Detect which cell encompasses the target text, then output its [x, y] center coordinate. 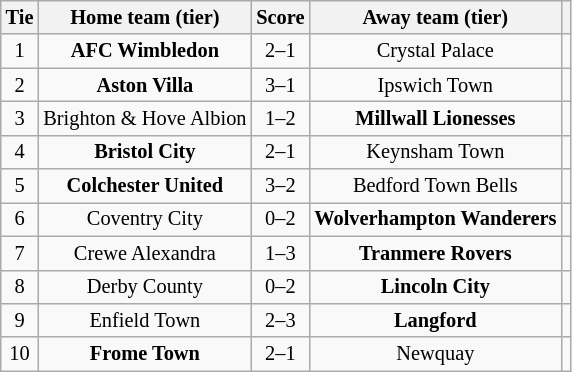
3–2 [280, 186]
3–1 [280, 85]
9 [20, 320]
8 [20, 287]
Crystal Palace [435, 51]
1 [20, 51]
6 [20, 219]
1–2 [280, 118]
3 [20, 118]
AFC Wimbledon [144, 51]
Away team (tier) [435, 17]
Ipswich Town [435, 85]
Aston Villa [144, 85]
Home team (tier) [144, 17]
Tie [20, 17]
Lincoln City [435, 287]
Brighton & Hove Albion [144, 118]
Langford [435, 320]
Bristol City [144, 152]
Newquay [435, 354]
2 [20, 85]
7 [20, 253]
Derby County [144, 287]
Wolverhampton Wanderers [435, 219]
10 [20, 354]
4 [20, 152]
1–3 [280, 253]
2–3 [280, 320]
Enfield Town [144, 320]
Bedford Town Bells [435, 186]
5 [20, 186]
Score [280, 17]
Colchester United [144, 186]
Tranmere Rovers [435, 253]
Keynsham Town [435, 152]
Millwall Lionesses [435, 118]
Crewe Alexandra [144, 253]
Frome Town [144, 354]
Coventry City [144, 219]
